From the cell containing the given text, extract its center point as (X, Y) coordinate. 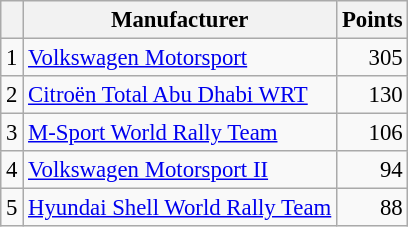
Manufacturer (180, 20)
Points (372, 20)
5 (12, 208)
305 (372, 58)
106 (372, 133)
4 (12, 170)
130 (372, 95)
M-Sport World Rally Team (180, 133)
88 (372, 208)
Volkswagen Motorsport II (180, 170)
Volkswagen Motorsport (180, 58)
2 (12, 95)
Hyundai Shell World Rally Team (180, 208)
1 (12, 58)
Citroën Total Abu Dhabi WRT (180, 95)
94 (372, 170)
3 (12, 133)
